Identify which cell holds the provided text, then report its [X, Y] central coordinate. 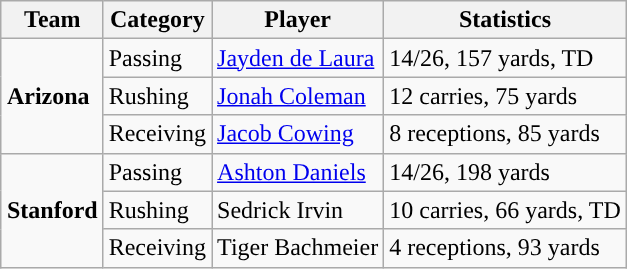
Category [157, 20]
Statistics [506, 20]
Tiger Bachmeier [298, 248]
14/26, 157 yards, TD [506, 58]
14/26, 198 yards [506, 172]
Jacob Cowing [298, 134]
Arizona [52, 96]
Stanford [52, 210]
Sedrick Irvin [298, 210]
10 carries, 66 yards, TD [506, 210]
Jonah Coleman [298, 96]
8 receptions, 85 yards [506, 134]
12 carries, 75 yards [506, 96]
4 receptions, 93 yards [506, 248]
Ashton Daniels [298, 172]
Team [52, 20]
Jayden de Laura [298, 58]
Player [298, 20]
